Return (x, y) of the center of cell containing provided text 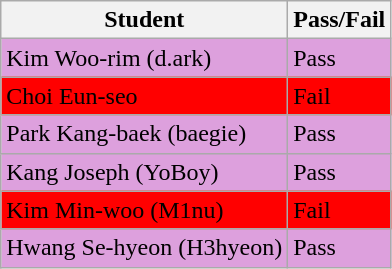
Pass/Fail (340, 20)
Choi Eun-seo (144, 96)
Kim Woo-rim (d.ark) (144, 58)
Park Kang-baek (baegie) (144, 134)
Kang Joseph (YoBoy) (144, 172)
Kim Min-woo (M1nu) (144, 210)
Student (144, 20)
Hwang Se-hyeon (H3hyeon) (144, 248)
